Provide the [X, Y] coordinate of the cell's center where the given text is located.  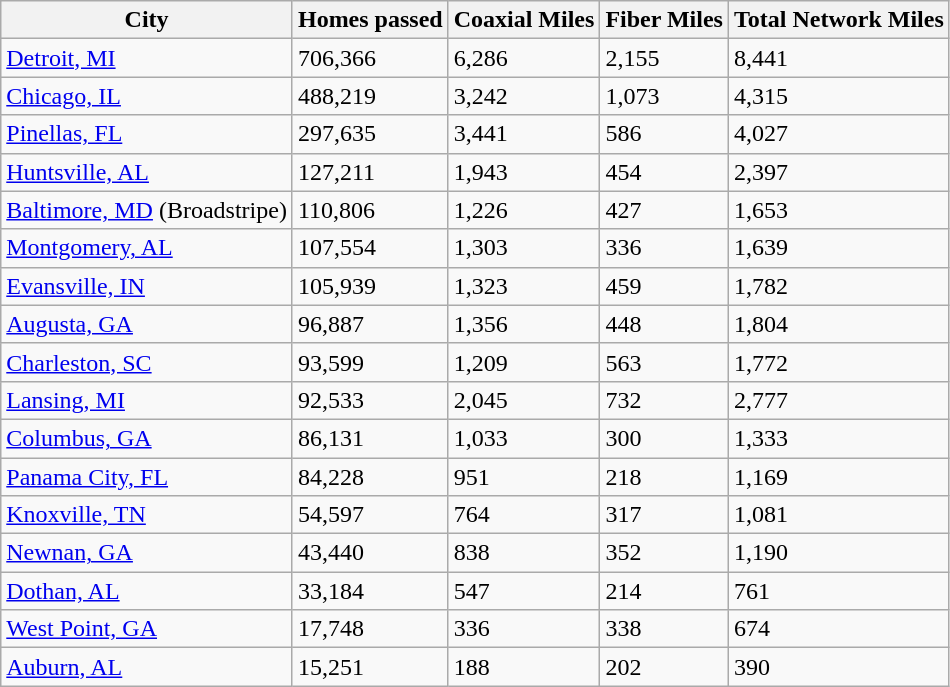
338 [664, 629]
Panama City, FL [147, 477]
1,323 [524, 286]
96,887 [370, 324]
764 [524, 515]
1,356 [524, 324]
1,073 [664, 96]
2,397 [838, 172]
454 [664, 172]
Lansing, MI [147, 400]
297,635 [370, 134]
Columbus, GA [147, 438]
Montgomery, AL [147, 248]
1,033 [524, 438]
732 [664, 400]
Detroit, MI [147, 58]
Total Network Miles [838, 20]
Newnan, GA [147, 553]
Baltimore, MD (Broadstripe) [147, 210]
Evansville, IN [147, 286]
92,533 [370, 400]
3,242 [524, 96]
Pinellas, FL [147, 134]
City [147, 20]
107,554 [370, 248]
West Point, GA [147, 629]
127,211 [370, 172]
1,169 [838, 477]
547 [524, 591]
202 [664, 667]
586 [664, 134]
Charleston, SC [147, 362]
1,772 [838, 362]
1,639 [838, 248]
2,155 [664, 58]
838 [524, 553]
300 [664, 438]
93,599 [370, 362]
33,184 [370, 591]
761 [838, 591]
84,228 [370, 477]
Knoxville, TN [147, 515]
951 [524, 477]
Augusta, GA [147, 324]
674 [838, 629]
563 [664, 362]
188 [524, 667]
1,333 [838, 438]
390 [838, 667]
1,226 [524, 210]
15,251 [370, 667]
1,782 [838, 286]
448 [664, 324]
1,190 [838, 553]
214 [664, 591]
3,441 [524, 134]
Huntsville, AL [147, 172]
1,303 [524, 248]
86,131 [370, 438]
4,027 [838, 134]
Auburn, AL [147, 667]
488,219 [370, 96]
218 [664, 477]
4,315 [838, 96]
1,943 [524, 172]
1,081 [838, 515]
54,597 [370, 515]
Homes passed [370, 20]
1,209 [524, 362]
17,748 [370, 629]
Fiber Miles [664, 20]
352 [664, 553]
Dothan, AL [147, 591]
2,777 [838, 400]
110,806 [370, 210]
8,441 [838, 58]
706,366 [370, 58]
1,653 [838, 210]
Chicago, IL [147, 96]
2,045 [524, 400]
1,804 [838, 324]
Coaxial Miles [524, 20]
317 [664, 515]
6,286 [524, 58]
427 [664, 210]
459 [664, 286]
43,440 [370, 553]
105,939 [370, 286]
